Identify which cell holds the provided text, then report its [X, Y] central coordinate. 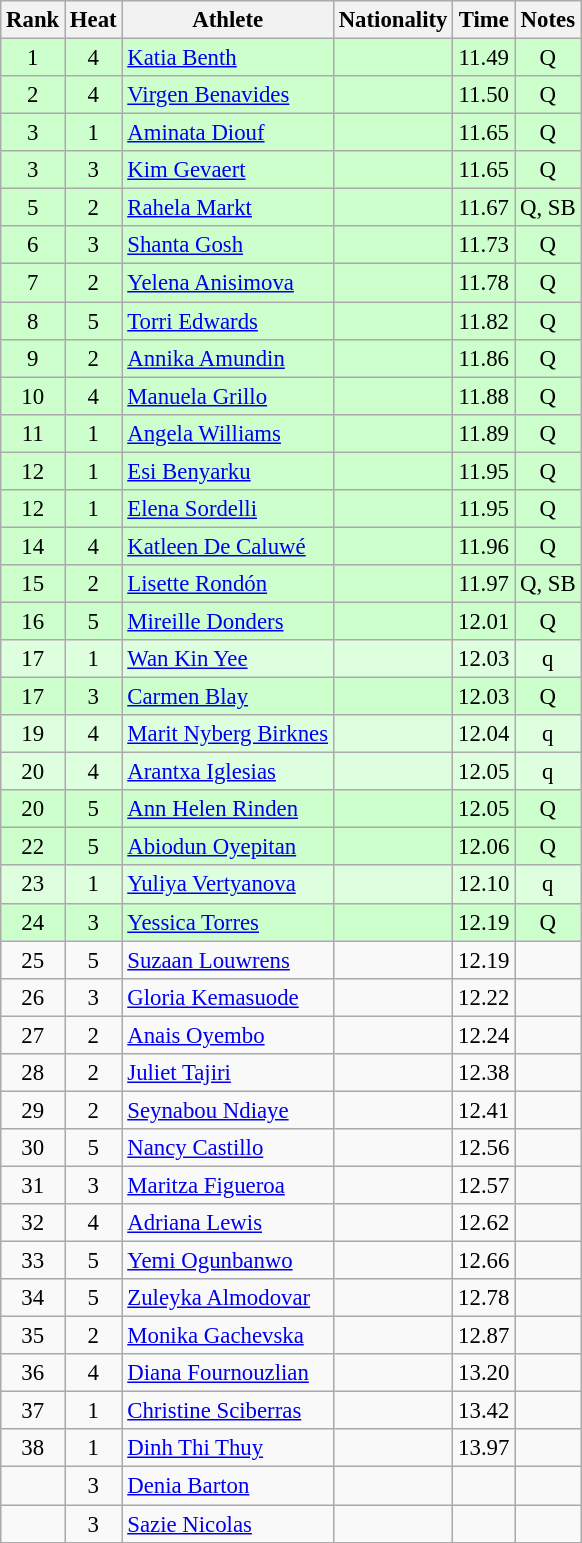
12.22 [484, 997]
Yelena Anisimova [228, 283]
12.62 [484, 1223]
11.96 [484, 546]
27 [33, 1035]
13.42 [484, 1411]
11.86 [484, 358]
Sazie Nicolas [228, 1524]
16 [33, 621]
33 [33, 1261]
Denia Barton [228, 1486]
31 [33, 1185]
12.38 [484, 1073]
12.04 [484, 734]
15 [33, 584]
Yuliya Vertyanova [228, 885]
Katleen De Caluwé [228, 546]
Rahela Markt [228, 208]
Zuleyka Almodovar [228, 1298]
12.57 [484, 1185]
12.06 [484, 847]
12.87 [484, 1336]
Carmen Blay [228, 697]
Athlete [228, 20]
28 [33, 1073]
13.20 [484, 1373]
12.24 [484, 1035]
37 [33, 1411]
Abiodun Oyepitan [228, 847]
36 [33, 1373]
Juliet Tajiri [228, 1073]
22 [33, 847]
Notes [548, 20]
12.56 [484, 1148]
30 [33, 1148]
8 [33, 321]
35 [33, 1336]
11.49 [484, 58]
Marit Nyberg Birknes [228, 734]
Annika Amundin [228, 358]
Katia Benth [228, 58]
Diana Fournouzlian [228, 1373]
34 [33, 1298]
Kim Gevaert [228, 170]
Time [484, 20]
13.97 [484, 1449]
11.78 [484, 283]
Nationality [392, 20]
9 [33, 358]
Dinh Thi Thuy [228, 1449]
Manuela Grillo [228, 396]
Arantxa Iglesias [228, 772]
Monika Gachevska [228, 1336]
14 [33, 546]
11.82 [484, 321]
12.78 [484, 1298]
11.67 [484, 208]
23 [33, 885]
10 [33, 396]
26 [33, 997]
Christine Sciberras [228, 1411]
Angela Williams [228, 433]
12.10 [484, 885]
Lisette Rondón [228, 584]
Yemi Ogunbanwo [228, 1261]
Nancy Castillo [228, 1148]
Mireille Donders [228, 621]
11.73 [484, 245]
11.89 [484, 433]
11.88 [484, 396]
24 [33, 922]
19 [33, 734]
Anais Oyembo [228, 1035]
Heat [94, 20]
11.97 [484, 584]
Shanta Gosh [228, 245]
Esi Benyarku [228, 471]
32 [33, 1223]
12.41 [484, 1110]
12.66 [484, 1261]
Ann Helen Rinden [228, 809]
Rank [33, 20]
11.50 [484, 95]
Adriana Lewis [228, 1223]
Wan Kin Yee [228, 659]
Gloria Kemasuode [228, 997]
Seynabou Ndiaye [228, 1110]
Maritza Figueroa [228, 1185]
11 [33, 433]
7 [33, 283]
25 [33, 960]
12.01 [484, 621]
6 [33, 245]
38 [33, 1449]
Virgen Benavides [228, 95]
Elena Sordelli [228, 509]
Yessica Torres [228, 922]
Torri Edwards [228, 321]
Suzaan Louwrens [228, 960]
29 [33, 1110]
Aminata Diouf [228, 133]
